Determine the [x, y] coordinate at the center of the cell enclosing the given text.  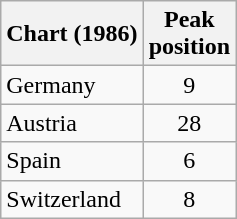
8 [189, 199]
Austria [72, 123]
Switzerland [72, 199]
Spain [72, 161]
28 [189, 123]
9 [189, 85]
Chart (1986) [72, 34]
Germany [72, 85]
6 [189, 161]
Peakposition [189, 34]
